Detect which cell encompasses the target text, then output its [X, Y] center coordinate. 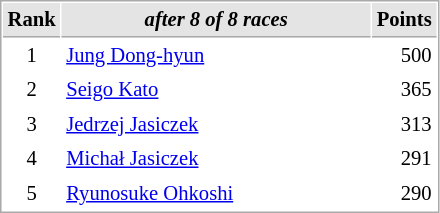
Michał Jasiczek [216, 158]
Jung Dong-hyun [216, 56]
5 [32, 194]
313 [404, 124]
Rank [32, 20]
Seigo Kato [216, 90]
500 [404, 56]
after 8 of 8 races [216, 20]
2 [32, 90]
291 [404, 158]
1 [32, 56]
Jedrzej Jasiczek [216, 124]
365 [404, 90]
4 [32, 158]
Points [404, 20]
3 [32, 124]
Ryunosuke Ohkoshi [216, 194]
290 [404, 194]
